Determine the (X, Y) coordinate at the center of the cell enclosing the given text.  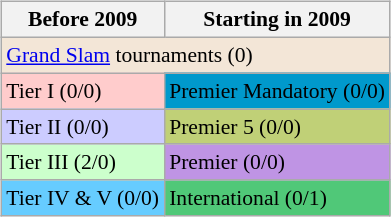
Tier III (2/0) (82, 162)
Tier II (0/0) (82, 127)
Premier (0/0) (277, 162)
Tier I (0/0) (82, 91)
Premier 5 (0/0) (277, 127)
Tier IV & V (0/0) (82, 198)
Starting in 2009 (277, 20)
Premier Mandatory (0/0) (277, 91)
Grand Slam tournaments (0) (196, 55)
Before 2009 (82, 20)
International (0/1) (277, 198)
